Locate the cell with the specified text and output its (X, Y) center coordinate. 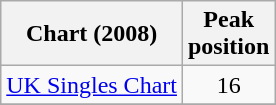
Chart (2008) (92, 34)
Peakposition (228, 34)
UK Singles Chart (92, 85)
16 (228, 85)
